For the text-containing cell, return its midpoint in [X, Y] coordinate format. 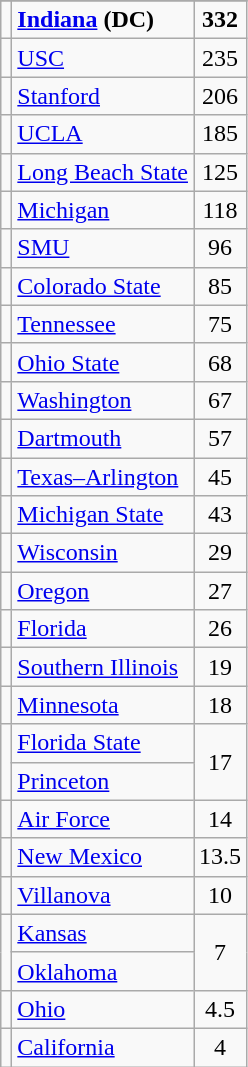
13.5 [220, 857]
7 [220, 952]
Villanova [103, 895]
14 [220, 819]
Indiana (DC) [103, 20]
4 [220, 1047]
29 [220, 553]
Washington [103, 400]
Ohio [103, 1009]
96 [220, 248]
Ohio State [103, 362]
Florida [103, 629]
10 [220, 895]
235 [220, 58]
19 [220, 667]
206 [220, 96]
57 [220, 438]
USC [103, 58]
Florida State [103, 743]
75 [220, 324]
Long Beach State [103, 172]
Wisconsin [103, 553]
45 [220, 477]
Texas–Arlington [103, 477]
New Mexico [103, 857]
Stanford [103, 96]
UCLA [103, 134]
Oklahoma [103, 971]
Minnesota [103, 705]
Princeton [103, 781]
17 [220, 762]
California [103, 1047]
85 [220, 286]
332 [220, 20]
Southern Illinois [103, 667]
SMU [103, 248]
Air Force [103, 819]
27 [220, 591]
Michigan State [103, 515]
4.5 [220, 1009]
68 [220, 362]
Tennessee [103, 324]
18 [220, 705]
Oregon [103, 591]
185 [220, 134]
67 [220, 400]
Dartmouth [103, 438]
Kansas [103, 933]
118 [220, 210]
43 [220, 515]
26 [220, 629]
Michigan [103, 210]
Colorado State [103, 286]
125 [220, 172]
